Locate the cell with the specified text and output its [x, y] center coordinate. 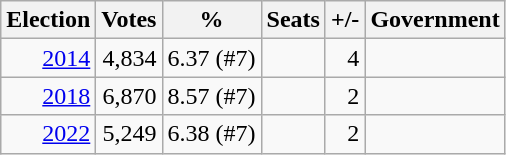
6.38 (#7) [212, 134]
Seats [293, 20]
5,249 [129, 134]
4,834 [129, 58]
8.57 (#7) [212, 96]
2014 [48, 58]
% [212, 20]
6.37 (#7) [212, 58]
Votes [129, 20]
Government [435, 20]
2018 [48, 96]
6,870 [129, 96]
+/- [344, 20]
2022 [48, 134]
Election [48, 20]
4 [344, 58]
